Return the (x, y) coordinate for the center point of the cell that contains the specified text.  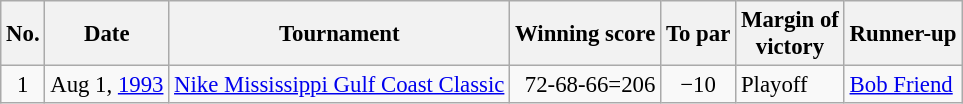
Winning score (586, 34)
Playoff (790, 85)
Aug 1, 1993 (107, 85)
To par (698, 34)
Tournament (340, 34)
1 (23, 85)
Bob Friend (902, 85)
Nike Mississippi Gulf Coast Classic (340, 85)
Runner-up (902, 34)
Margin ofvictory (790, 34)
No. (23, 34)
Date (107, 34)
−10 (698, 85)
72-68-66=206 (586, 85)
